Extract the (x, y) coordinate from the center of the cell holding the provided text.  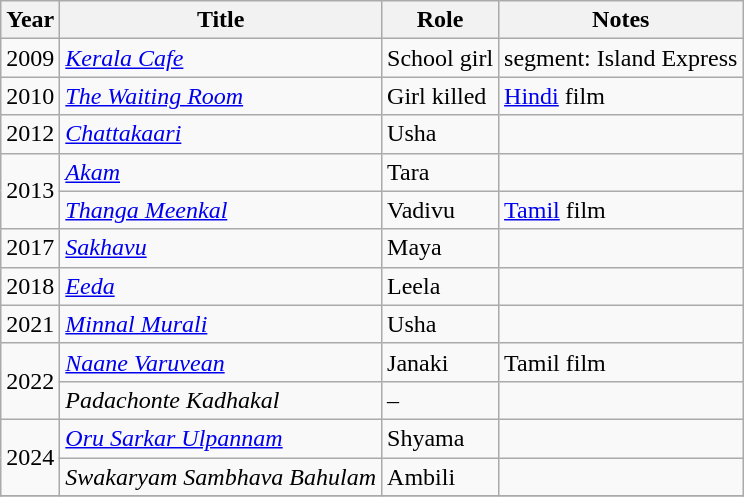
segment: Island Express (621, 58)
Title (221, 20)
Girl killed (440, 96)
Eeda (221, 286)
2018 (30, 286)
Vadivu (440, 210)
Shyama (440, 438)
Kerala Cafe (221, 58)
2012 (30, 134)
Chattakaari (221, 134)
2009 (30, 58)
Year (30, 20)
Naane Varuvean (221, 362)
2010 (30, 96)
Swakaryam Sambhava Bahulam (221, 477)
Tara (440, 172)
2022 (30, 381)
Thanga Meenkal (221, 210)
– (440, 400)
Maya (440, 248)
Oru Sarkar Ulpannam (221, 438)
Role (440, 20)
School girl (440, 58)
Padachonte Kadhakal (221, 400)
2017 (30, 248)
Minnal Murali (221, 324)
Ambili (440, 477)
Notes (621, 20)
Akam (221, 172)
Sakhavu (221, 248)
The Waiting Room (221, 96)
Leela (440, 286)
2013 (30, 191)
2024 (30, 457)
Janaki (440, 362)
Hindi film (621, 96)
2021 (30, 324)
